Return (x, y) of the center of cell containing provided text 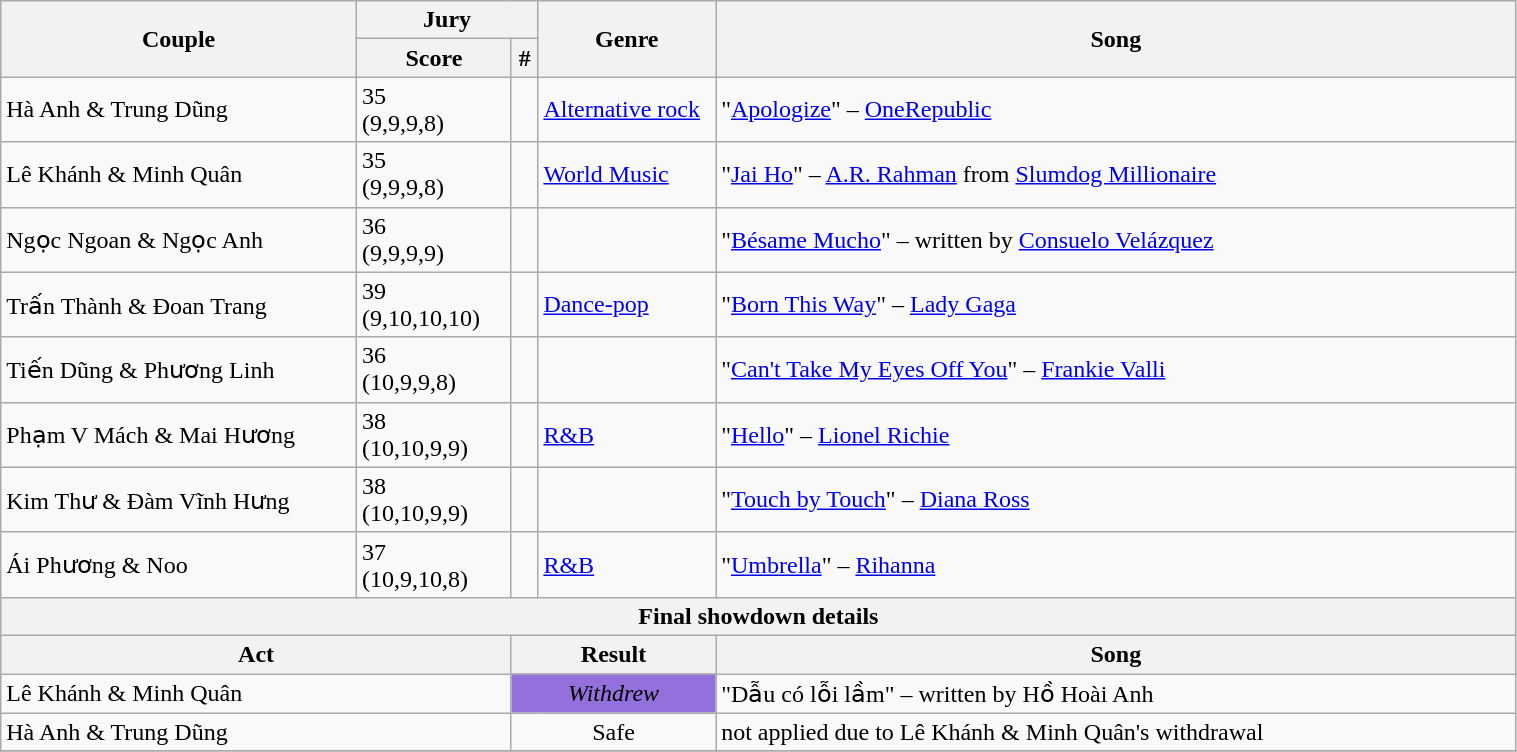
36 (10,9,9,8) (434, 370)
Result (613, 654)
Trấn Thành & Đoan Trang (179, 304)
Jury (446, 20)
Ngọc Ngoan & Ngọc Anh (179, 240)
36 (9,9,9,9) (434, 240)
"Bésame Mucho" – written by Consuelo Velázquez (1116, 240)
"Umbrella" – Rihanna (1116, 564)
Safe (613, 732)
Couple (179, 39)
Ái Phương & Noo (179, 564)
Tiến Dũng & Phương Linh (179, 370)
Final showdown details (758, 616)
not applied due to Lê Khánh & Minh Quân's withdrawal (1116, 732)
"Jai Ho" – A.R. Rahman from Slumdog Millionaire (1116, 174)
37 (10,9,10,8) (434, 564)
Act (256, 654)
Score (434, 58)
"Touch by Touch" – Diana Ross (1116, 500)
Genre (627, 39)
Kim Thư & Đàm Vĩnh Hưng (179, 500)
Withdrew (613, 694)
"Hello" – Lionel Richie (1116, 434)
Phạm V Mách & Mai Hương (179, 434)
"Can't Take My Eyes Off You" – Frankie Valli (1116, 370)
Dance-pop (627, 304)
39 (9,10,10,10) (434, 304)
"Apologize" – OneRepublic (1116, 110)
# (524, 58)
"Dẫu có lỗi lầm" – written by Hồ Hoài Anh (1116, 694)
Alternative rock (627, 110)
"Born This Way" – Lady Gaga (1116, 304)
World Music (627, 174)
